From the cell containing the given text, extract its center point as (X, Y) coordinate. 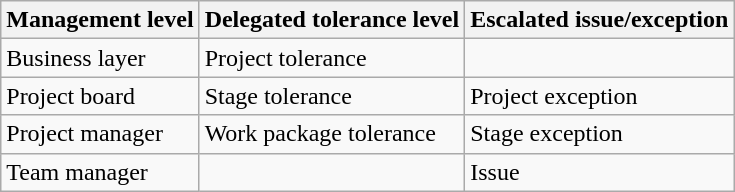
Management level (100, 20)
Issue (600, 172)
Team manager (100, 172)
Project board (100, 96)
Stage tolerance (332, 96)
Work package tolerance (332, 134)
Project tolerance (332, 58)
Business layer (100, 58)
Project exception (600, 96)
Escalated issue/exception (600, 20)
Delegated tolerance level (332, 20)
Project manager (100, 134)
Stage exception (600, 134)
